Capture the cell that displays the provided text and extract its [x, y] central coordinate. 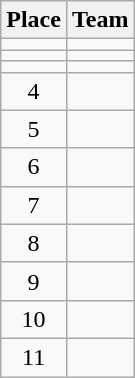
11 [34, 357]
Place [34, 20]
8 [34, 243]
7 [34, 205]
4 [34, 91]
5 [34, 129]
6 [34, 167]
10 [34, 319]
9 [34, 281]
Team [100, 20]
